Search for the cell housing the specified text and yield its (X, Y) center coordinate. 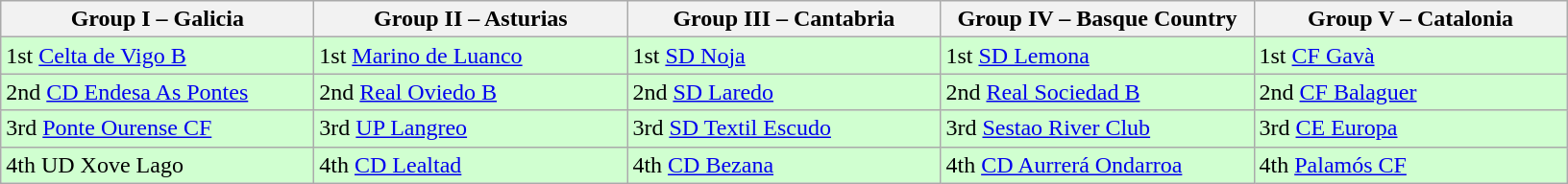
Group IV – Basque Country (1097, 19)
Group II – Asturias (471, 19)
3rd Sestao River Club (1097, 128)
4th UD Xove Lago (158, 165)
4th CD Bezana (784, 165)
2nd Real Sociedad B (1097, 92)
Group V – Catalonia (1410, 19)
1st Marino de Luanco (471, 56)
4th CD Aurrerá Ondarroa (1097, 165)
1st CF Gavà (1410, 56)
Group I – Galicia (158, 19)
1st Celta de Vigo B (158, 56)
3rd SD Textil Escudo (784, 128)
3rd Ponte Ourense CF (158, 128)
3rd CE Europa (1410, 128)
2nd CD Endesa As Pontes (158, 92)
2nd SD Laredo (784, 92)
3rd UP Langreo (471, 128)
2nd CF Balaguer (1410, 92)
2nd Real Oviedo B (471, 92)
1st SD Noja (784, 56)
4th Palamós CF (1410, 165)
Group III – Cantabria (784, 19)
4th CD Lealtad (471, 165)
1st SD Lemona (1097, 56)
